Capture the cell that displays the provided text and extract its [x, y] central coordinate. 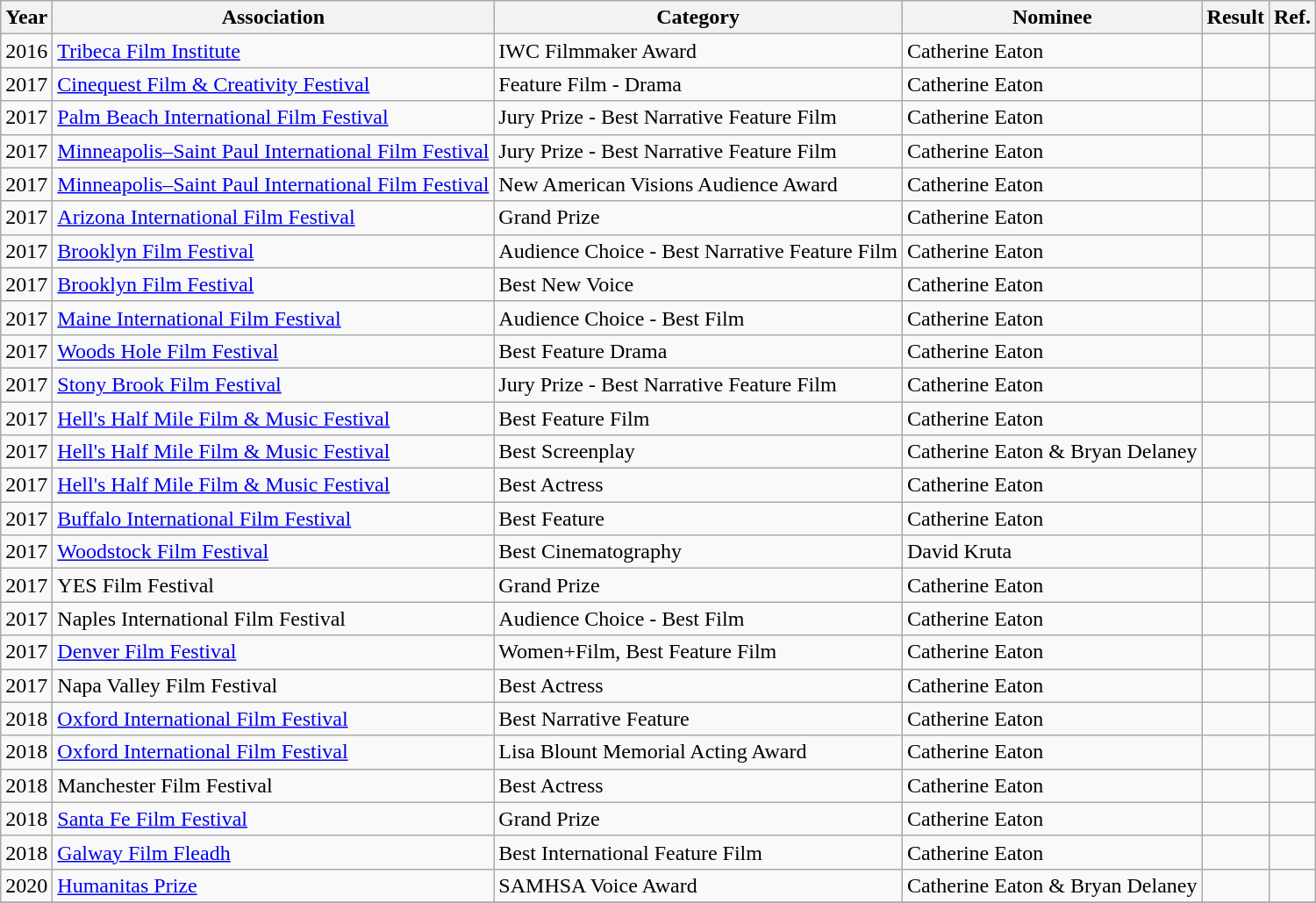
Category [698, 18]
Women+Film, Best Feature Film [698, 652]
Denver Film Festival [274, 652]
Year [26, 18]
Naples International Film Festival [274, 619]
Best Narrative Feature [698, 719]
Napa Valley Film Festival [274, 685]
Stony Brook Film Festival [274, 384]
Result [1235, 18]
Best Cinematography [698, 552]
Cinequest Film & Creativity Festival [274, 84]
Lisa Blount Memorial Acting Award [698, 752]
Woodstock Film Festival [274, 552]
Best Feature [698, 519]
SAMHSA Voice Award [698, 885]
Nominee [1052, 18]
Arizona International Film Festival [274, 218]
Galway Film Fleadh [274, 852]
YES Film Festival [274, 585]
2016 [26, 51]
Best Screenplay [698, 452]
David Kruta [1052, 552]
Best Feature Drama [698, 351]
Manchester Film Festival [274, 785]
Ref. [1291, 18]
Santa Fe Film Festival [274, 819]
Feature Film - Drama [698, 84]
Best New Voice [698, 284]
Buffalo International Film Festival [274, 519]
2020 [26, 885]
Palm Beach International Film Festival [274, 118]
New American Visions Audience Award [698, 184]
Association [274, 18]
Best Feature Film [698, 419]
Maine International Film Festival [274, 318]
Best International Feature Film [698, 852]
Humanitas Prize [274, 885]
Woods Hole Film Festival [274, 351]
IWC Filmmaker Award [698, 51]
Audience Choice - Best Narrative Feature Film [698, 251]
Tribeca Film Institute [274, 51]
